From the cell containing the given text, extract its center point as [x, y] coordinate. 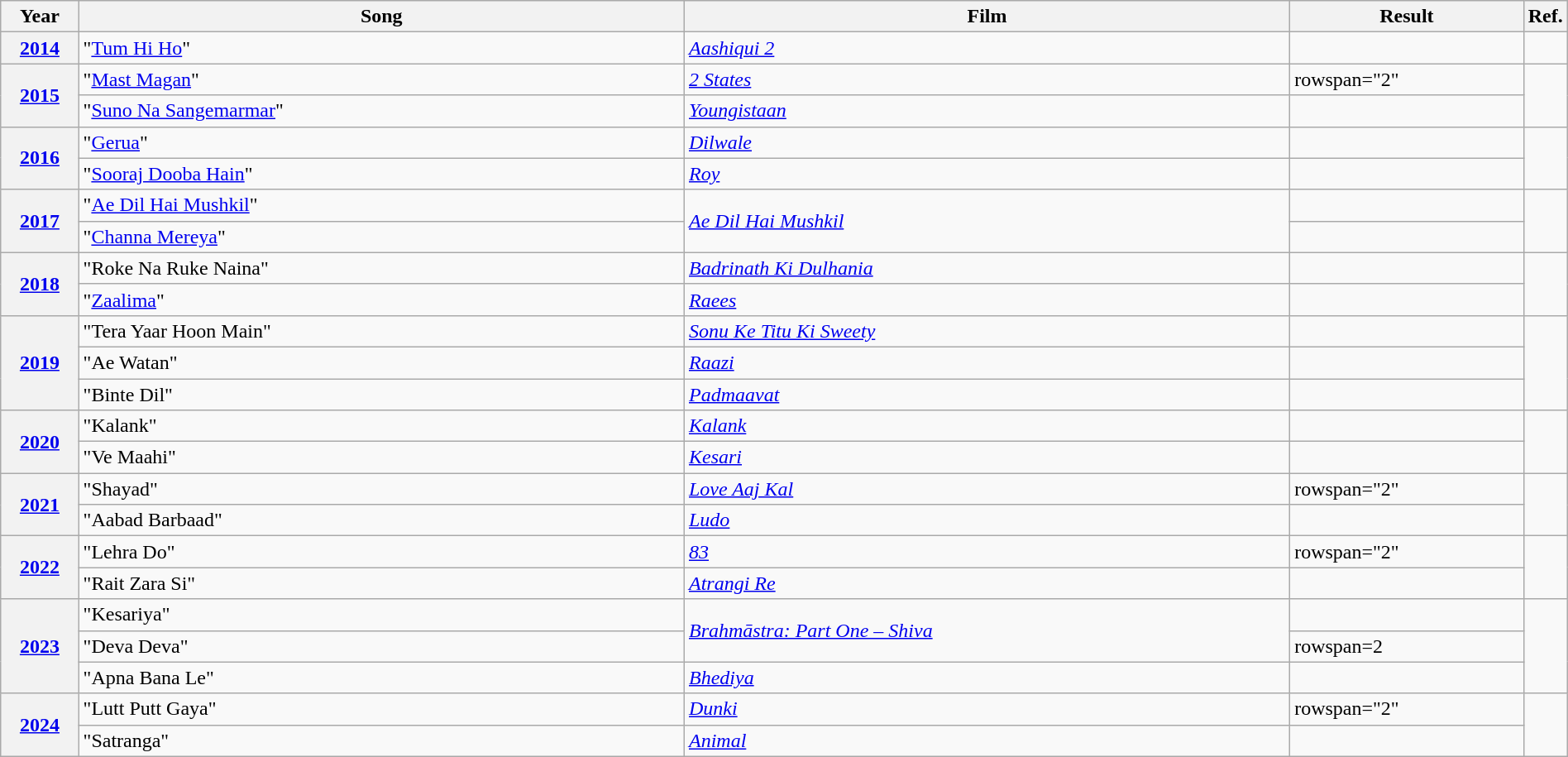
2 States [987, 79]
Dunki [987, 709]
Youngistaan [987, 111]
2016 [40, 158]
2019 [40, 362]
2022 [40, 568]
Film [987, 17]
2017 [40, 221]
"Roke Na Ruke Naina" [381, 268]
Ludo [987, 520]
"Lutt Putt Gaya" [381, 709]
Year [40, 17]
2020 [40, 442]
2015 [40, 95]
"Gerua" [381, 142]
"Ae Dil Hai Mushkil" [381, 205]
Ae Dil Hai Mushkil [987, 221]
"Deva Deva" [381, 646]
"Zaalima" [381, 299]
"Tera Yaar Hoon Main" [381, 331]
"Rait Zara Si" [381, 583]
"Aabad Barbaad" [381, 520]
rowspan=2 [1408, 646]
"Satranga" [381, 740]
"Lehra Do" [381, 552]
83 [987, 552]
"Channa Mereya" [381, 237]
2018 [40, 284]
Animal [987, 740]
Roy [987, 174]
"Binte Dil" [381, 395]
"Kesariya" [381, 615]
Kalank [987, 426]
Result [1408, 17]
Ref. [1545, 17]
Bhediya [987, 678]
"Ae Watan" [381, 362]
Dilwale [987, 142]
2023 [40, 646]
Aashiqui 2 [987, 48]
Love Aaj Kal [987, 489]
2021 [40, 505]
Badrinath Ki Dulhania [987, 268]
Song [381, 17]
"Kalank" [381, 426]
Padmaavat [987, 395]
"Shayad" [381, 489]
2014 [40, 48]
"Sooraj Dooba Hain" [381, 174]
"Apna Bana Le" [381, 678]
Kesari [987, 458]
Sonu Ke Titu Ki Sweety [987, 331]
"Suno Na Sangemarmar" [381, 111]
"Ve Maahi" [381, 458]
Raees [987, 299]
Atrangi Re [987, 583]
Brahmāstra: Part One – Shiva [987, 630]
"Mast Magan" [381, 79]
Raazi [987, 362]
"Tum Hi Ho" [381, 48]
2024 [40, 725]
